Locate the cell with the specified text and output its [x, y] center coordinate. 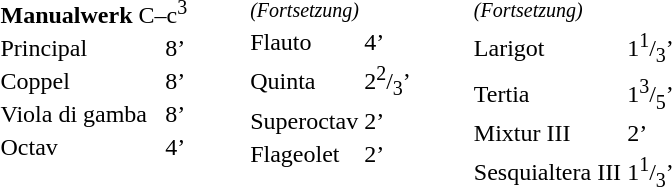
Superoctav [304, 121]
22/3’ [388, 82]
Quinta [304, 82]
Flauto [304, 42]
Larigot [547, 48]
Tertia [547, 94]
Flageolet [304, 154]
Mixtur III [547, 134]
